Output the (X, Y) coordinate of the center of the cell containing the given text.  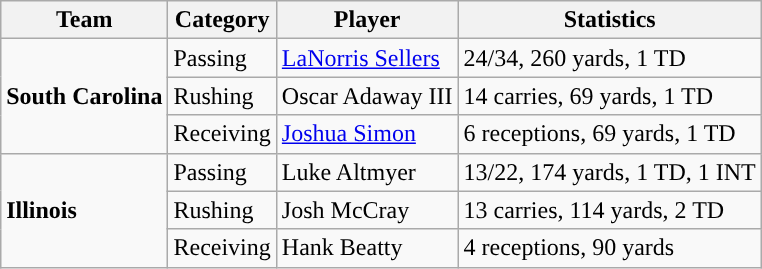
South Carolina (84, 96)
6 receptions, 69 yards, 1 TD (610, 134)
Statistics (610, 20)
Luke Altmyer (367, 172)
Team (84, 20)
14 carries, 69 yards, 1 TD (610, 96)
4 receptions, 90 yards (610, 248)
Player (367, 20)
Category (222, 20)
Josh McCray (367, 210)
Illinois (84, 210)
LaNorris Sellers (367, 58)
Oscar Adaway III (367, 96)
13/22, 174 yards, 1 TD, 1 INT (610, 172)
Joshua Simon (367, 134)
13 carries, 114 yards, 2 TD (610, 210)
Hank Beatty (367, 248)
24/34, 260 yards, 1 TD (610, 58)
